Provide the (x, y) coordinate of the cell's center where the given text is located.  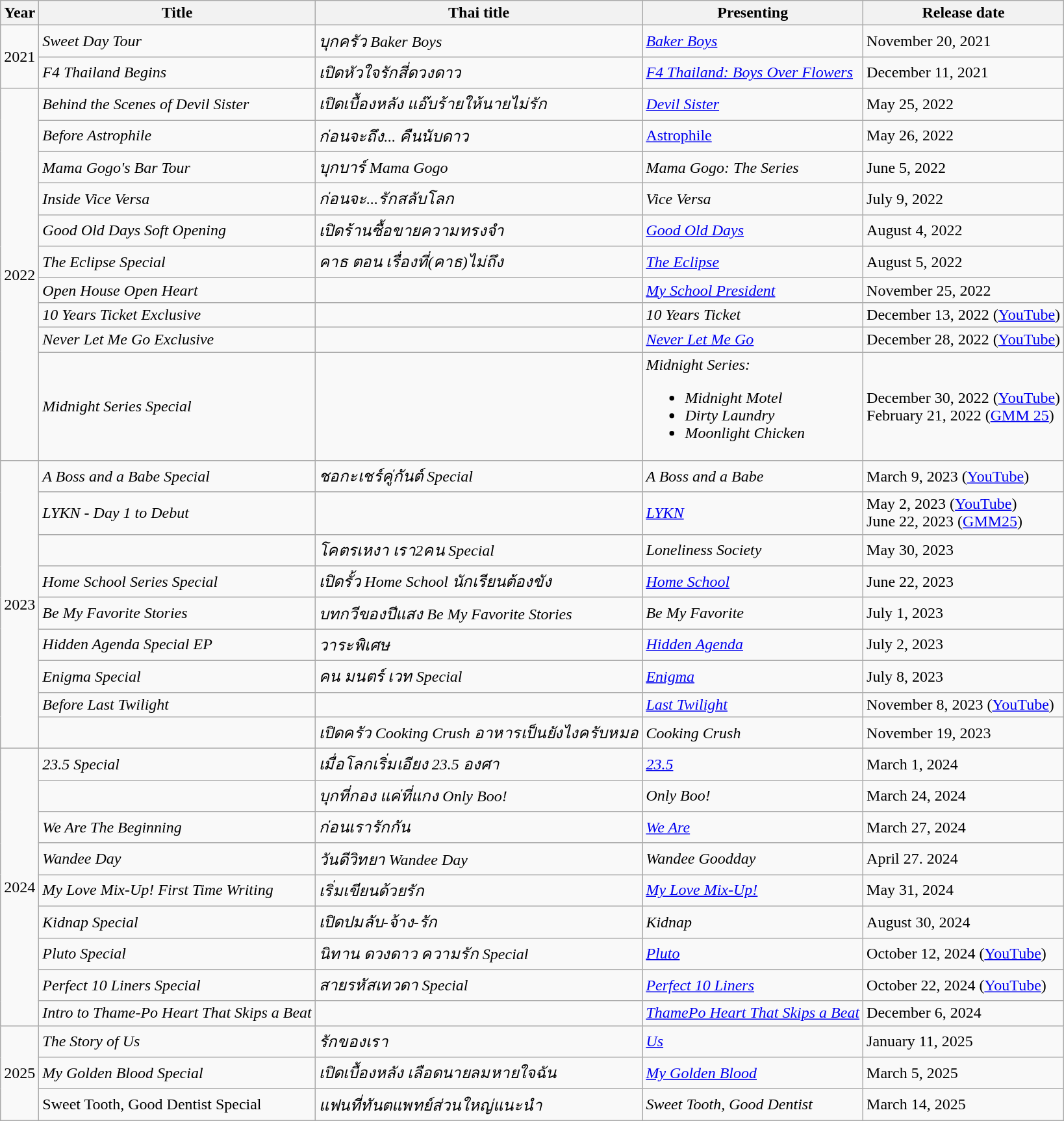
บทกวีของปีแสง Be My Favorite Stories (479, 613)
คาธ ตอน เรื่องที่(คาธ)ไม่ถึง (479, 263)
March 27, 2024 (964, 828)
Last Twilight (753, 704)
F4 Thailand: Boys Over Flowers (753, 73)
June 5, 2022 (964, 168)
LYKN (753, 513)
Open House Open Heart (177, 290)
My Golden Blood Special (177, 1074)
Wandee Day (177, 859)
บุกบาร์ Mama Gogo (479, 168)
My School President (753, 290)
Home School (753, 582)
My Love Mix-Up! First Time Writing (177, 890)
The Story of Us (177, 1041)
Good Old Days Soft Opening (177, 230)
March 14, 2025 (964, 1105)
November 19, 2023 (964, 733)
November 25, 2022 (964, 290)
Hidden Agenda Special EP (177, 645)
เปิดเบื้องหลัง เลือดนายลมหายใจฉัน (479, 1074)
Before Astrophile (177, 135)
23.5 (753, 764)
Presenting (753, 13)
December 30, 2022 (YouTube) February 21, 2022 (GMM 25) (964, 407)
October 12, 2024 (YouTube) (964, 954)
October 22, 2024 (YouTube) (964, 985)
ก่อนจะถึง... คืนนับดาว (479, 135)
August 4, 2022 (964, 230)
Sweet Day Tour (177, 42)
March 5, 2025 (964, 1074)
Enigma Special (177, 676)
เปิดปมลับ-จ้าง-รัก (479, 921)
May 30, 2023 (964, 550)
เปิดเบื้องหลัง แอ๊บร้ายให้นายไม่รัก (479, 104)
10 Years Ticket (753, 315)
คน มนตร์ เวท Special (479, 676)
Loneliness Society (753, 550)
โคตรเหงา เรา2คน Special (479, 550)
Never Let Me Go Exclusive (177, 339)
We Are (753, 828)
Kidnap (753, 921)
สายรหัสเทวดา Special (479, 985)
รักของเรา (479, 1041)
ก่อนเรารักกัน (479, 828)
Kidnap Special (177, 921)
10 Years Ticket Exclusive (177, 315)
March 24, 2024 (964, 795)
November 20, 2021 (964, 42)
Before Last Twilight (177, 704)
Title (177, 13)
Cooking Crush (753, 733)
เปิดร้านซื้อขายความทรงจำ (479, 230)
My Golden Blood (753, 1074)
23.5 Special (177, 764)
Release date (964, 13)
แฟนที่ทันตแพทย์ส่วนใหญ่แนะนำ (479, 1105)
May 31, 2024 (964, 890)
เปิดครัว Cooking Crush อาหารเป็นยังไงครับหมอ (479, 733)
December 13, 2022 (YouTube) (964, 315)
We Are The Beginning (177, 828)
November 8, 2023 (YouTube) (964, 704)
F4 Thailand Begins (177, 73)
ชอกะเชร์คู่กันต์ Special (479, 477)
เปิดหัวใจรักสี่ดวงดาว (479, 73)
July 1, 2023 (964, 613)
Thai title (479, 13)
A Boss and a Babe Special (177, 477)
ก่อนจะ...รักสลับโลก (479, 199)
Perfect 10 Liners Special (177, 985)
Baker Boys (753, 42)
วาระพิเศษ (479, 645)
June 22, 2023 (964, 582)
My Love Mix-Up! (753, 890)
Intro to Thame-Po Heart That Skips a Beat (177, 1013)
The Eclipse Special (177, 263)
Home School Series Special (177, 582)
Behind the Scenes of Devil Sister (177, 104)
Perfect 10 Liners (753, 985)
Mama Gogo's Bar Tour (177, 168)
Sweet Tooth, Good Dentist Special (177, 1105)
Mama Gogo: The Series (753, 168)
May 25, 2022 (964, 104)
เปิดรั้ว Home School นักเรียนต้องขัง (479, 582)
Enigma (753, 676)
นิทาน ดวงดาว ความรัก Special (479, 954)
Us (753, 1041)
July 8, 2023 (964, 676)
May 26, 2022 (964, 135)
ThamePo Heart That Skips a Beat (753, 1013)
2021 (19, 57)
Vice Versa (753, 199)
บุกที่กอง แค่ที่แกง Only Boo! (479, 795)
บุกครัว Baker Boys (479, 42)
2025 (19, 1073)
LYKN - Day 1 to Debut (177, 513)
2022 (19, 274)
2023 (19, 604)
Hidden Agenda (753, 645)
Inside Vice Versa (177, 199)
Pluto Special (177, 954)
เมื่อโลกเริ่มเอียง 23.5 องศา (479, 764)
A Boss and a Babe (753, 477)
March 1, 2024 (964, 764)
January 11, 2025 (964, 1041)
Year (19, 13)
July 2, 2023 (964, 645)
December 11, 2021 (964, 73)
Be My Favorite Stories (177, 613)
April 27. 2024 (964, 859)
August 5, 2022 (964, 263)
วันดีวิทยา Wandee Day (479, 859)
August 30, 2024 (964, 921)
2024 (19, 888)
The Eclipse (753, 263)
July 9, 2022 (964, 199)
Devil Sister (753, 104)
Pluto (753, 954)
Never Let Me Go (753, 339)
March 9, 2023 (YouTube) (964, 477)
Sweet Tooth, Good Dentist (753, 1105)
Good Old Days (753, 230)
Midnight Series Special (177, 407)
เริ่มเขียนด้วยรัก (479, 890)
December 6, 2024 (964, 1013)
Midnight Series:Midnight MotelDirty LaundryMoonlight Chicken (753, 407)
May 2, 2023 (YouTube) June 22, 2023 (GMM25) (964, 513)
Wandee Goodday (753, 859)
Be My Favorite (753, 613)
Astrophile (753, 135)
December 28, 2022 (YouTube) (964, 339)
Only Boo! (753, 795)
